Detect which cell encompasses the target text, then output its [x, y] center coordinate. 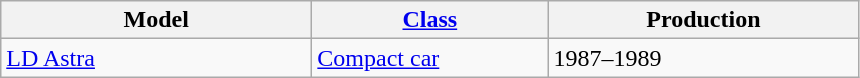
Model [156, 20]
Compact car [430, 58]
1987–1989 [704, 58]
LD Astra [156, 58]
Class [430, 20]
Production [704, 20]
